Determine the (x, y) coordinate at the center of the cell enclosing the given text.  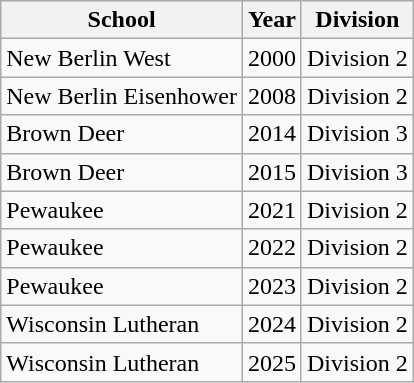
New Berlin Eisenhower (122, 96)
2015 (272, 172)
Division (357, 20)
2008 (272, 96)
School (122, 20)
2014 (272, 134)
New Berlin West (122, 58)
2021 (272, 210)
2000 (272, 58)
2024 (272, 324)
2022 (272, 248)
2023 (272, 286)
Year (272, 20)
2025 (272, 362)
